Return [x, y] of the center of cell containing provided text 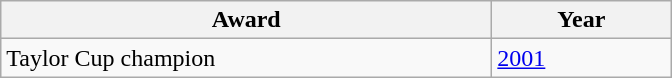
2001 [582, 58]
Taylor Cup champion [246, 58]
Award [246, 20]
Year [582, 20]
